Return [x, y] of the center of cell containing provided text 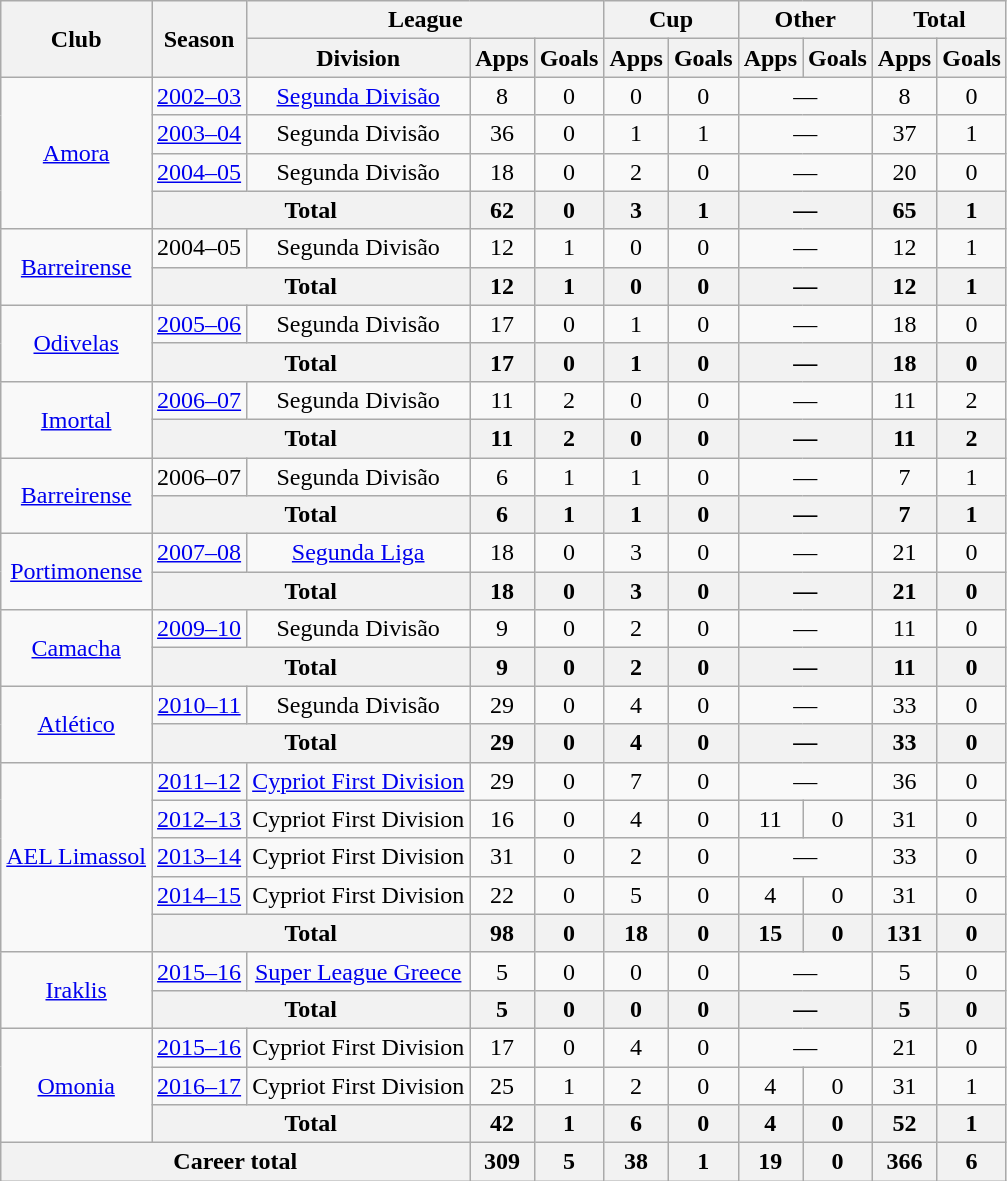
98 [502, 933]
2014–15 [200, 895]
2013–14 [200, 857]
2007–08 [200, 553]
Cup [671, 20]
19 [770, 1162]
Club [76, 39]
Imortal [76, 419]
Portimonense [76, 572]
Iraklis [76, 990]
Other [805, 20]
Odivelas [76, 343]
Segunda Liga [358, 553]
Career total [236, 1162]
Division [358, 58]
15 [770, 933]
25 [502, 1085]
131 [904, 933]
16 [502, 819]
AEL Limassol [76, 857]
Omonia [76, 1085]
Amora [76, 153]
2009–10 [200, 629]
2010–11 [200, 705]
Atlético [76, 724]
Camacha [76, 648]
62 [502, 210]
309 [502, 1162]
Super League Greece [358, 971]
37 [904, 134]
2005–06 [200, 324]
366 [904, 1162]
League [426, 20]
52 [904, 1124]
65 [904, 210]
Season [200, 39]
2012–13 [200, 819]
20 [904, 172]
2002–03 [200, 96]
22 [502, 895]
42 [502, 1124]
2011–12 [200, 781]
2016–17 [200, 1085]
38 [636, 1162]
2003–04 [200, 134]
